Return [x, y] of the center of cell containing provided text 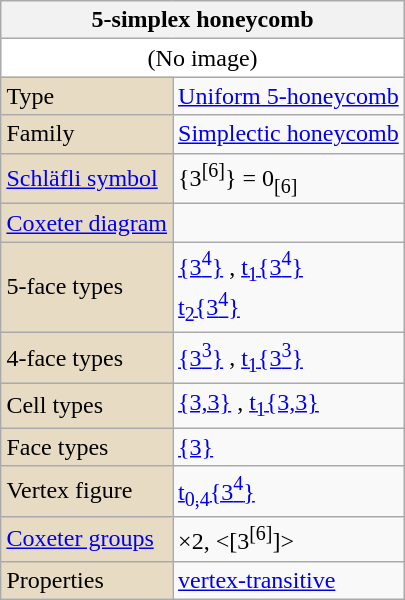
t0,4{34} [289, 492]
{34} , t1{34} t2{34} [289, 288]
{3[6]} = 0[6] [289, 178]
{33} , t1{33} [289, 358]
Simplectic honeycomb [289, 134]
Type [87, 96]
Schläfli symbol [87, 178]
Uniform 5-honeycomb [289, 96]
4-face types [87, 358]
(No image) [202, 58]
vertex-transitive [289, 580]
Coxeter diagram [87, 223]
5-simplex honeycomb [202, 20]
{3} [289, 447]
Family [87, 134]
Vertex figure [87, 492]
Cell types [87, 405]
×2, <[3[6]]> [289, 540]
Properties [87, 580]
5-face types [87, 288]
{3,3} , t1{3,3} [289, 405]
Face types [87, 447]
Coxeter groups [87, 540]
